Provide the (X, Y) coordinate of the cell's center where the given text is located.  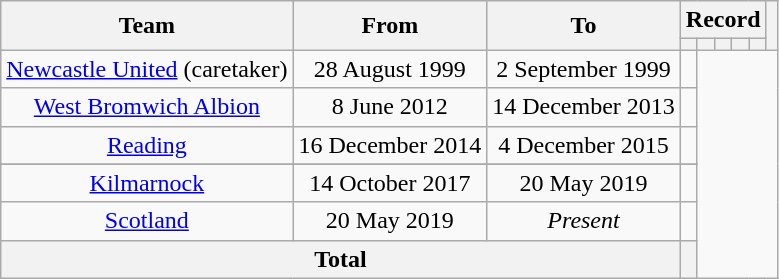
Kilmarnock (147, 183)
4 December 2015 (584, 145)
8 June 2012 (390, 107)
From (390, 26)
Newcastle United (caretaker) (147, 69)
Reading (147, 145)
14 October 2017 (390, 183)
West Bromwich Albion (147, 107)
Total (341, 259)
14 December 2013 (584, 107)
Present (584, 221)
Team (147, 26)
16 December 2014 (390, 145)
Scotland (147, 221)
2 September 1999 (584, 69)
Record (723, 20)
28 August 1999 (390, 69)
To (584, 26)
